Return the [X, Y] coordinate for the center point of the cell that contains the specified text.  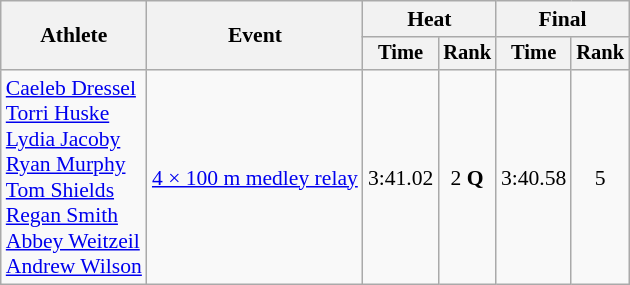
3:41.02 [400, 177]
5 [600, 177]
Heat [430, 19]
2 Q [467, 177]
4 × 100 m medley relay [255, 177]
Caeleb DresselTorri HuskeLydia JacobyRyan MurphyTom ShieldsRegan SmithAbbey WeitzeilAndrew Wilson [74, 177]
Final [562, 19]
3:40.58 [534, 177]
Event [255, 36]
Athlete [74, 36]
